From the cell containing the given text, extract its center point as (X, Y) coordinate. 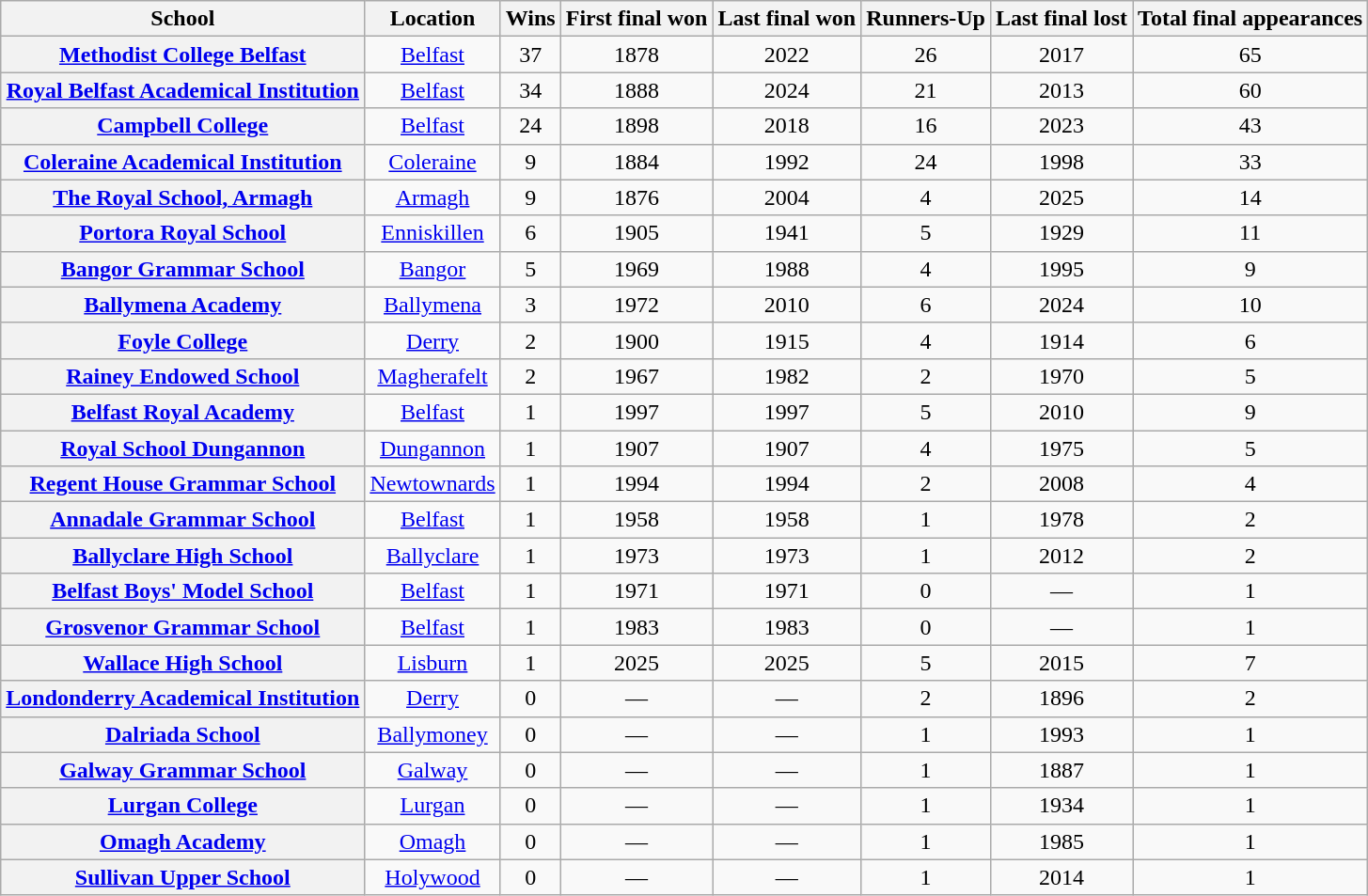
Last final won (787, 19)
1941 (787, 233)
1887 (1061, 770)
Bangor (432, 269)
Dalriada School (182, 734)
School (182, 19)
The Royal School, Armagh (182, 197)
21 (926, 90)
Last final lost (1061, 19)
37 (530, 55)
2008 (1061, 484)
60 (1250, 90)
Belfast Boys' Model School (182, 591)
1992 (787, 162)
26 (926, 55)
Ballymena Academy (182, 305)
3 (530, 305)
Dungannon (432, 448)
Londonderry Academical Institution (182, 699)
Newtownards (432, 484)
1975 (1061, 448)
First final won (637, 19)
Magherafelt (432, 376)
Regent House Grammar School (182, 484)
2023 (1061, 126)
34 (530, 90)
Portora Royal School (182, 233)
Grosvenor Grammar School (182, 627)
1884 (637, 162)
1888 (637, 90)
Holywood (432, 877)
Lurgan (432, 806)
65 (1250, 55)
Belfast Royal Academy (182, 412)
Foyle College (182, 340)
1982 (787, 376)
2004 (787, 197)
2015 (1061, 663)
Wins (530, 19)
Methodist College Belfast (182, 55)
1878 (637, 55)
1998 (1061, 162)
16 (926, 126)
Omagh Academy (182, 841)
Runners-Up (926, 19)
Rainey Endowed School (182, 376)
1988 (787, 269)
2018 (787, 126)
Sullivan Upper School (182, 877)
1898 (637, 126)
Location (432, 19)
Coleraine (432, 162)
Ballymoney (432, 734)
Galway (432, 770)
Royal Belfast Academical Institution (182, 90)
Campbell College (182, 126)
1970 (1061, 376)
Galway Grammar School (182, 770)
Royal School Dungannon (182, 448)
1900 (637, 340)
14 (1250, 197)
Wallace High School (182, 663)
Ballyclare High School (182, 556)
1967 (637, 376)
1934 (1061, 806)
2017 (1061, 55)
2012 (1061, 556)
2014 (1061, 877)
11 (1250, 233)
Ballyclare (432, 556)
1969 (637, 269)
2022 (787, 55)
1978 (1061, 520)
Bangor Grammar School (182, 269)
43 (1250, 126)
1905 (637, 233)
33 (1250, 162)
1993 (1061, 734)
10 (1250, 305)
Armagh (432, 197)
Omagh (432, 841)
1929 (1061, 233)
1915 (787, 340)
1995 (1061, 269)
Coleraine Academical Institution (182, 162)
Lurgan College (182, 806)
7 (1250, 663)
Enniskillen (432, 233)
1876 (637, 197)
2013 (1061, 90)
1972 (637, 305)
1985 (1061, 841)
Annadale Grammar School (182, 520)
1914 (1061, 340)
Total final appearances (1250, 19)
1896 (1061, 699)
Ballymena (432, 305)
Lisburn (432, 663)
